Identify which cell holds the provided text, then report its (X, Y) central coordinate. 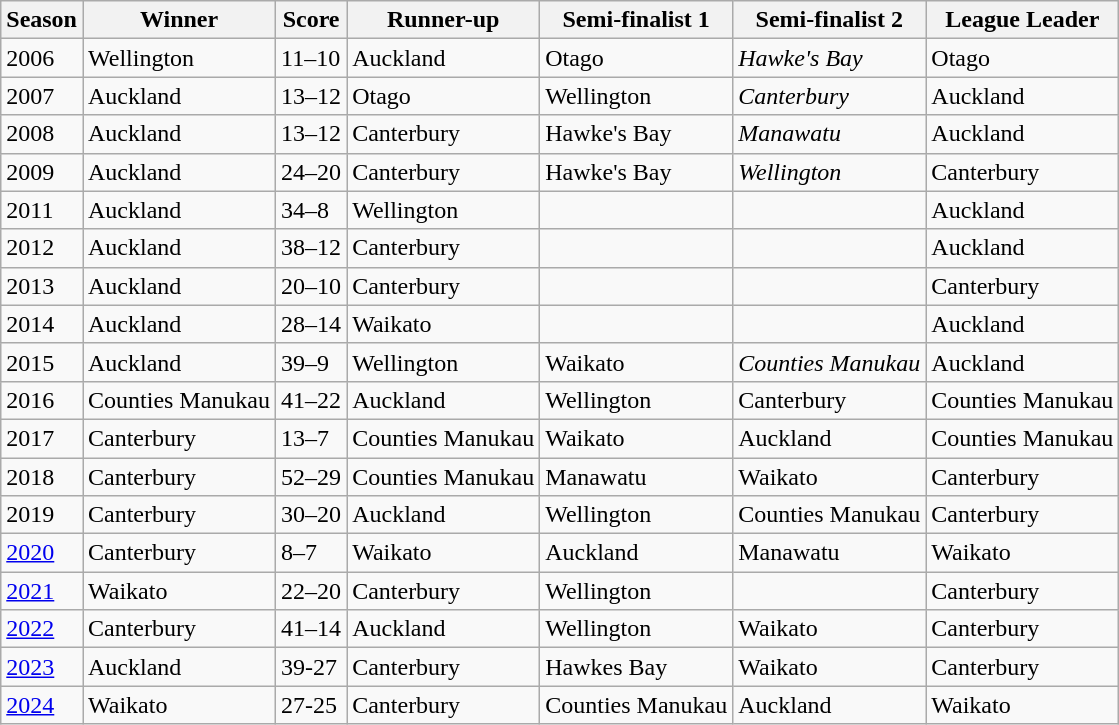
2017 (42, 438)
Semi-finalist 1 (636, 20)
2023 (42, 667)
24–20 (312, 172)
20–10 (312, 286)
2018 (42, 477)
52–29 (312, 477)
38–12 (312, 248)
2015 (42, 362)
2024 (42, 705)
2020 (42, 553)
39–9 (312, 362)
Runner-up (444, 20)
2008 (42, 134)
41–22 (312, 400)
30–20 (312, 515)
11–10 (312, 58)
Winner (178, 20)
2021 (42, 591)
27-25 (312, 705)
2014 (42, 324)
Semi-finalist 2 (830, 20)
2022 (42, 629)
2007 (42, 96)
34–8 (312, 210)
Hawkes Bay (636, 667)
2011 (42, 210)
22–20 (312, 591)
Score (312, 20)
Season (42, 20)
13–7 (312, 438)
2013 (42, 286)
41–14 (312, 629)
2009 (42, 172)
28–14 (312, 324)
39-27 (312, 667)
2012 (42, 248)
2006 (42, 58)
2016 (42, 400)
2019 (42, 515)
8–7 (312, 553)
League Leader (1022, 20)
